Extract the [x, y] coordinate from the center of the cell holding the provided text.  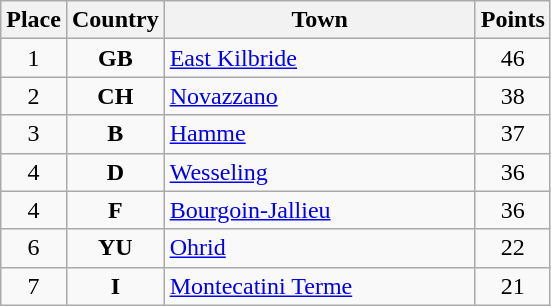
Country [115, 20]
Wesseling [320, 172]
D [115, 172]
Town [320, 20]
Novazzano [320, 96]
CH [115, 96]
Montecatini Terme [320, 286]
East Kilbride [320, 58]
B [115, 134]
Hamme [320, 134]
6 [34, 248]
37 [512, 134]
F [115, 210]
2 [34, 96]
YU [115, 248]
3 [34, 134]
46 [512, 58]
Ohrid [320, 248]
21 [512, 286]
1 [34, 58]
GB [115, 58]
38 [512, 96]
7 [34, 286]
Points [512, 20]
I [115, 286]
22 [512, 248]
Bourgoin-Jallieu [320, 210]
Place [34, 20]
